Return [x, y] of the center of cell containing provided text 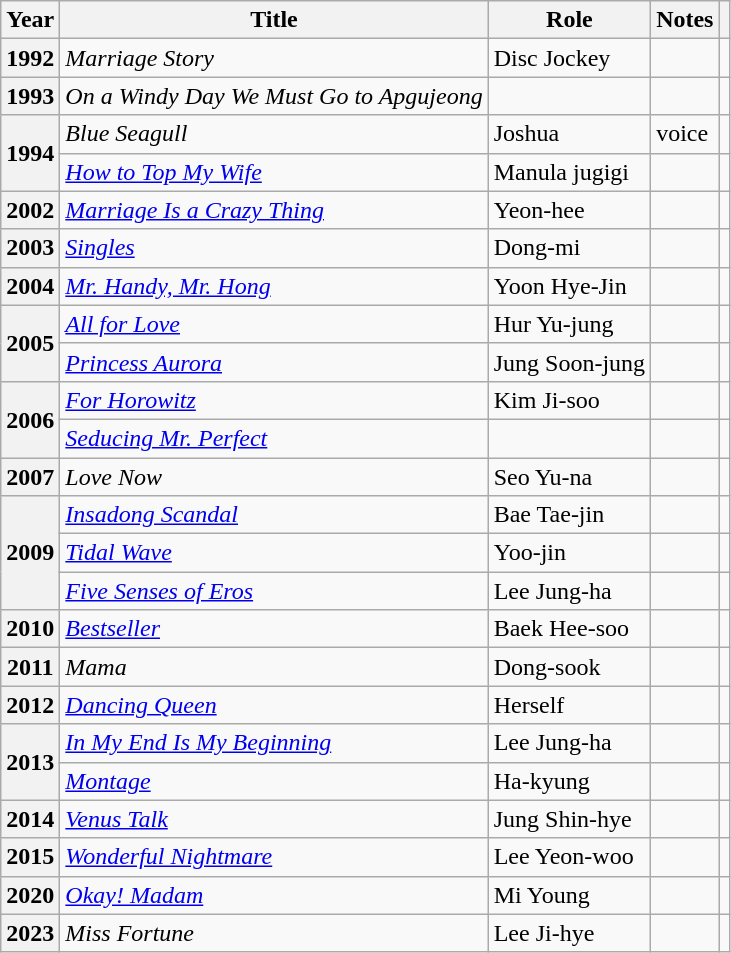
In My End Is My Beginning [274, 743]
Insadong Scandal [274, 515]
Baek Hee-soo [569, 629]
2002 [30, 210]
Five Senses of Eros [274, 591]
Marriage Is a Crazy Thing [274, 210]
Mama [274, 667]
Dancing Queen [274, 705]
1993 [30, 96]
Hur Yu-jung [569, 324]
2004 [30, 286]
Title [274, 20]
voice [685, 134]
2013 [30, 762]
Herself [569, 705]
1992 [30, 58]
How to Top My Wife [274, 172]
For Horowitz [274, 400]
Yoon Hye-Jin [569, 286]
Love Now [274, 477]
2005 [30, 343]
1994 [30, 153]
Bae Tae-jin [569, 515]
On a Windy Day We Must Go to Apgujeong [274, 96]
Montage [274, 781]
Venus Talk [274, 819]
Mi Young [569, 895]
Singles [274, 248]
2006 [30, 419]
Seo Yu-na [569, 477]
2015 [30, 857]
Lee Ji-hye [569, 933]
Seducing Mr. Perfect [274, 438]
2003 [30, 248]
2020 [30, 895]
Marriage Story [274, 58]
Bestseller [274, 629]
Dong-sook [569, 667]
Kim Ji-soo [569, 400]
Jung Shin-hye [569, 819]
All for Love [274, 324]
Ha-kyung [569, 781]
2009 [30, 553]
Miss Fortune [274, 933]
Okay! Madam [274, 895]
Notes [685, 20]
Yeon-hee [569, 210]
2010 [30, 629]
2023 [30, 933]
Princess Aurora [274, 362]
Lee Yeon-woo [569, 857]
Yoo-jin [569, 553]
Role [569, 20]
2011 [30, 667]
2012 [30, 705]
2007 [30, 477]
Wonderful Nightmare [274, 857]
Dong-mi [569, 248]
Disc Jockey [569, 58]
Joshua [569, 134]
Manula jugigi [569, 172]
Jung Soon-jung [569, 362]
Tidal Wave [274, 553]
Year [30, 20]
2014 [30, 819]
Mr. Handy, Mr. Hong [274, 286]
Blue Seagull [274, 134]
